For the text-containing cell, return its midpoint in [X, Y] coordinate format. 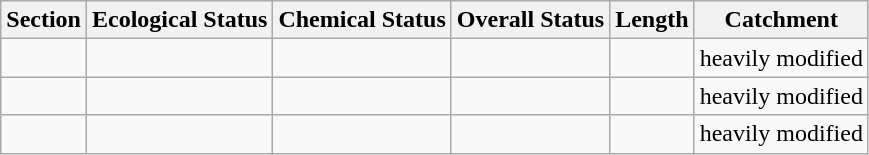
Ecological Status [179, 20]
Chemical Status [362, 20]
Length [652, 20]
Overall Status [530, 20]
Section [44, 20]
Catchment [781, 20]
